Find where the given text appears and provide that cell's center as (X, Y) coordinate. 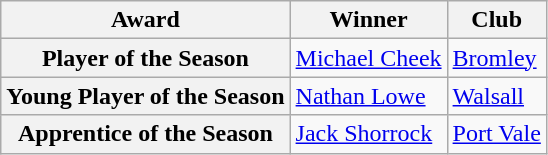
Nathan Lowe (368, 96)
Port Vale (496, 134)
Jack Shorrock (368, 134)
Bromley (496, 58)
Walsall (496, 96)
Young Player of the Season (146, 96)
Winner (368, 20)
Award (146, 20)
Player of the Season (146, 58)
Michael Cheek (368, 58)
Apprentice of the Season (146, 134)
Club (496, 20)
